Identify which cell holds the provided text, then report its (X, Y) central coordinate. 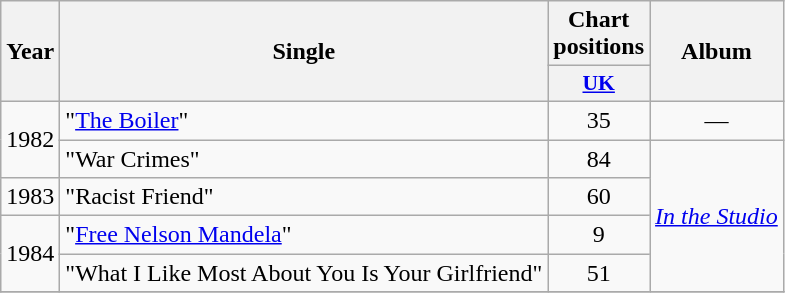
84 (599, 159)
9 (599, 235)
"Free Nelson Mandela" (304, 235)
"The Boiler" (304, 120)
Single (304, 52)
1983 (30, 197)
51 (599, 273)
Chart positions (599, 34)
1984 (30, 254)
"War Crimes" (304, 159)
In the Studio (717, 216)
60 (599, 197)
"What I Like Most About You Is Your Girlfriend" (304, 273)
Album (717, 52)
UK (599, 84)
1982 (30, 139)
Year (30, 52)
— (717, 120)
35 (599, 120)
"Racist Friend" (304, 197)
